Extract the [x, y] coordinate from the center of the cell holding the provided text.  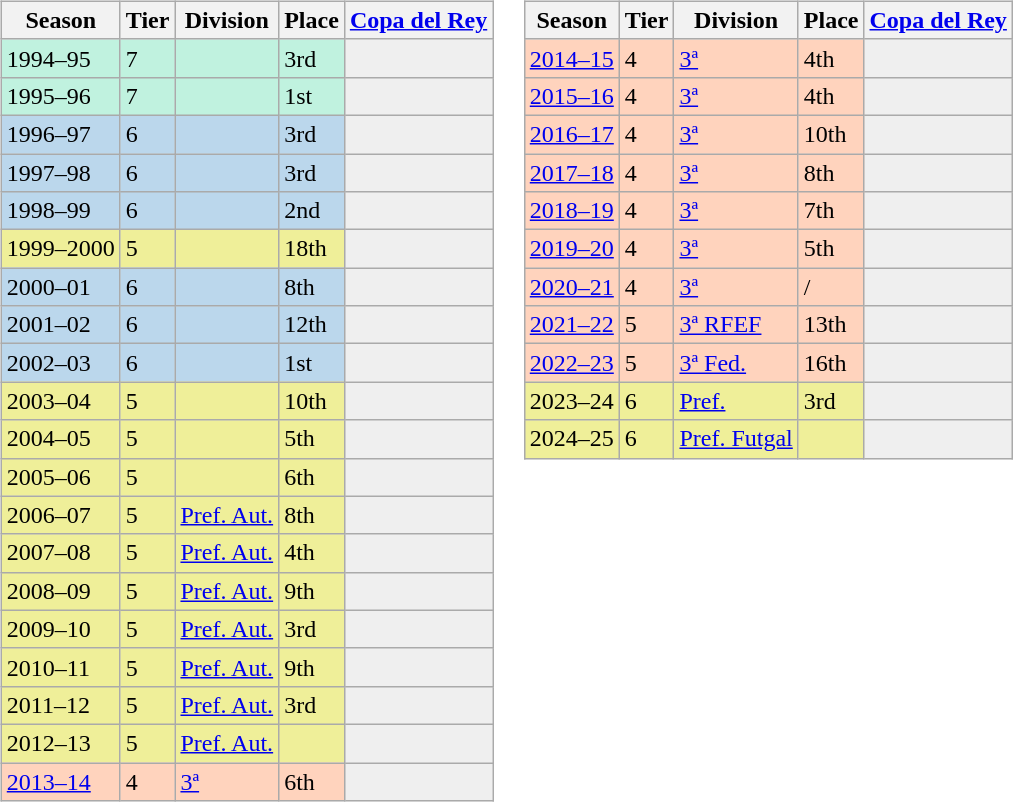
2002–03 [60, 363]
2004–05 [60, 439]
2012–13 [60, 743]
2016–17 [572, 134]
3ª Fed. [736, 363]
2023–24 [572, 401]
2017–18 [572, 173]
2021–22 [572, 325]
1999–2000 [60, 249]
2000–01 [60, 287]
7th [831, 211]
2024–25 [572, 439]
Pref. Futgal [736, 439]
1998–99 [60, 211]
3ª RFEF [736, 325]
2013–14 [60, 781]
2020–21 [572, 287]
2009–10 [60, 629]
2001–02 [60, 325]
18th [312, 249]
2015–16 [572, 96]
2011–12 [60, 705]
2006–07 [60, 515]
2019–20 [572, 249]
2005–06 [60, 477]
1996–97 [60, 134]
2010–11 [60, 667]
12th [312, 325]
Pref. [736, 401]
2018–19 [572, 211]
2nd [312, 211]
1997–98 [60, 173]
2008–09 [60, 591]
2014–15 [572, 58]
2022–23 [572, 363]
16th [831, 363]
1994–95 [60, 58]
2003–04 [60, 401]
1995–96 [60, 96]
2007–08 [60, 553]
/ [831, 287]
13th [831, 325]
